Search for the cell housing the specified text and yield its [X, Y] center coordinate. 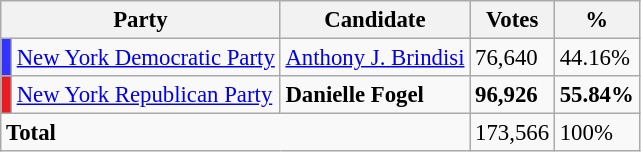
Votes [512, 20]
55.84% [596, 95]
Total [236, 133]
44.16% [596, 58]
173,566 [512, 133]
Candidate [375, 20]
% [596, 20]
100% [596, 133]
Party [140, 20]
76,640 [512, 58]
96,926 [512, 95]
Danielle Fogel [375, 95]
New York Republican Party [146, 95]
New York Democratic Party [146, 58]
Anthony J. Brindisi [375, 58]
